Identify which cell holds the provided text, then report its [x, y] central coordinate. 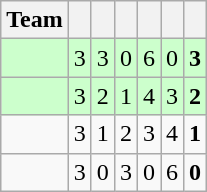
Team [35, 20]
